Extract the [x, y] coordinate from the center of the cell holding the provided text.  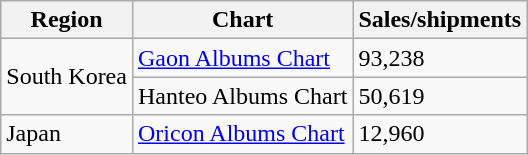
93,238 [440, 58]
Gaon Albums Chart [242, 58]
Region [67, 20]
50,619 [440, 96]
Chart [242, 20]
12,960 [440, 134]
South Korea [67, 77]
Hanteo Albums Chart [242, 96]
Oricon Albums Chart [242, 134]
Sales/shipments [440, 20]
Japan [67, 134]
